Find where the given text appears and provide that cell's center as [X, Y] coordinate. 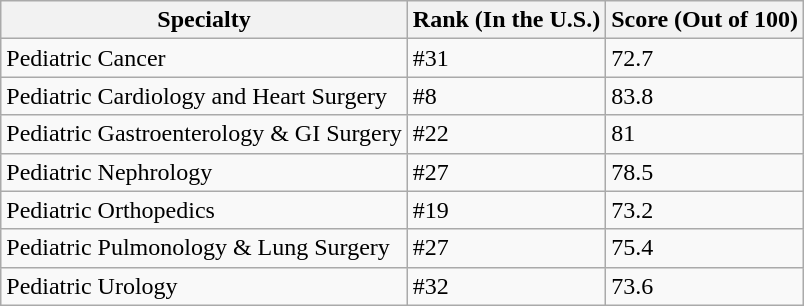
Pediatric Urology [204, 286]
#22 [506, 134]
75.4 [705, 248]
Pediatric Cancer [204, 58]
Score (Out of 100) [705, 20]
#8 [506, 96]
Pediatric Gastroenterology & GI Surgery [204, 134]
Pediatric Nephrology [204, 172]
78.5 [705, 172]
Pediatric Cardiology and Heart Surgery [204, 96]
73.6 [705, 286]
72.7 [705, 58]
Pediatric Pulmonology & Lung Surgery [204, 248]
73.2 [705, 210]
#31 [506, 58]
#32 [506, 286]
81 [705, 134]
Specialty [204, 20]
#19 [506, 210]
Rank (In the U.S.) [506, 20]
83.8 [705, 96]
Pediatric Orthopedics [204, 210]
